Pinpoint the cell where the given text exists, returning its (X, Y) midpoint coordinate. 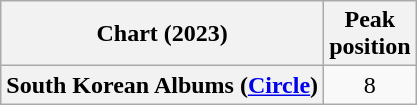
8 (370, 85)
Chart (2023) (162, 34)
South Korean Albums (Circle) (162, 85)
Peakposition (370, 34)
